Pinpoint the cell where the given text exists, returning its (x, y) midpoint coordinate. 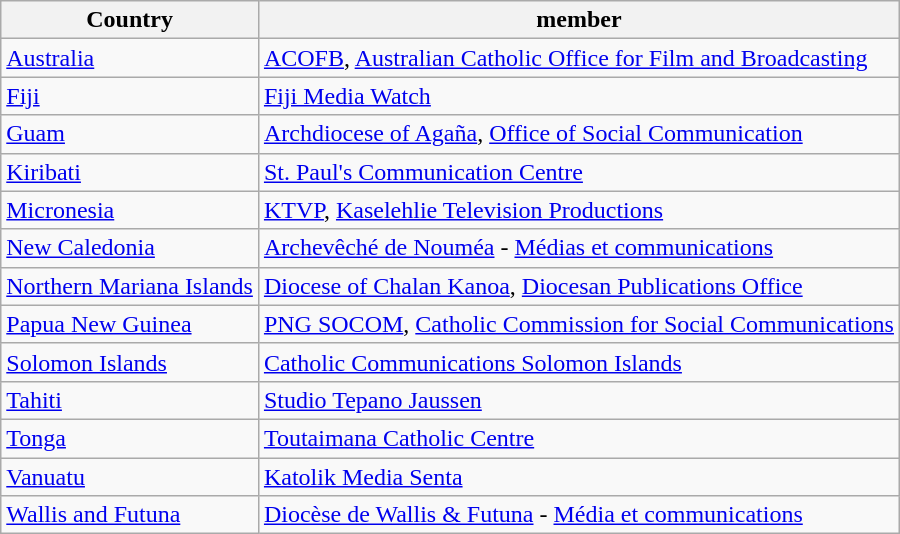
Northern Mariana Islands (130, 286)
Archevêché de Nouméa - Médias et communications (578, 248)
Archdiocese of Agaña, Office of Social Communication (578, 134)
Diocese of Chalan Kanoa, Diocesan Publications Office (578, 286)
Studio Tepano Jaussen (578, 400)
Toutaimana Catholic Centre (578, 438)
Diocèse de Wallis & Futuna - Média et communications (578, 515)
Fiji Media Watch (578, 96)
Australia (130, 58)
Catholic Communications Solomon Islands (578, 362)
KTVP, Kaselehlie Television Productions (578, 210)
St. Paul's Communication Centre (578, 172)
Solomon Islands (130, 362)
ACOFB, Australian Catholic Office for Film and Broadcasting (578, 58)
Micronesia (130, 210)
PNG SOCOM, Catholic Commission for Social Communications (578, 324)
Fiji (130, 96)
Papua New Guinea (130, 324)
New Caledonia (130, 248)
Kiribati (130, 172)
Guam (130, 134)
member (578, 20)
Country (130, 20)
Tonga (130, 438)
Vanuatu (130, 477)
Tahiti (130, 400)
Katolik Media Senta (578, 477)
Wallis and Futuna (130, 515)
